For the text-containing cell, return its midpoint in [X, Y] coordinate format. 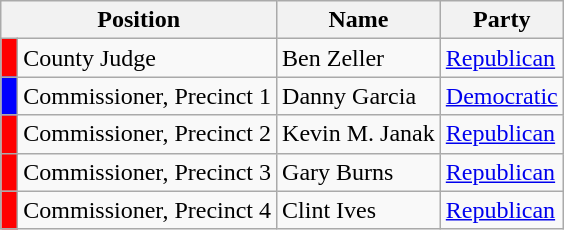
Commissioner, Precinct 1 [148, 96]
County Judge [148, 58]
Clint Ives [359, 210]
Kevin M. Janak [359, 134]
Gary Burns [359, 172]
Commissioner, Precinct 2 [148, 134]
Commissioner, Precinct 3 [148, 172]
Commissioner, Precinct 4 [148, 210]
Name [359, 20]
Position [139, 20]
Danny Garcia [359, 96]
Democratic [502, 96]
Party [502, 20]
Ben Zeller [359, 58]
